Scan for the cell matching the given text and deliver its (X, Y) coordinate at center. 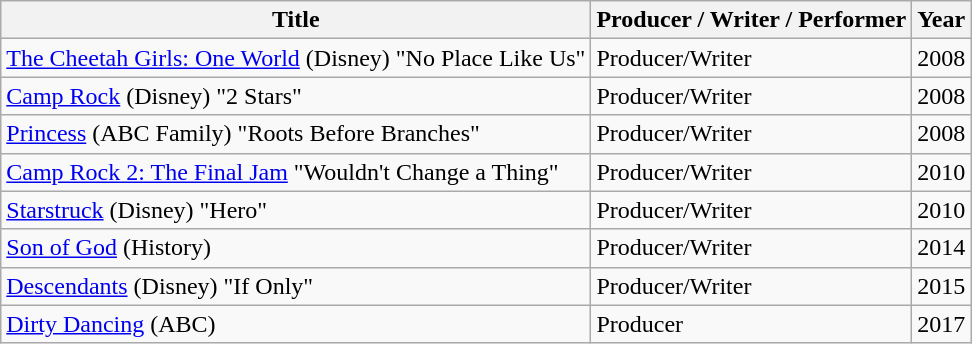
Descendants (Disney) "If Only" (296, 286)
2014 (942, 248)
2015 (942, 286)
2017 (942, 324)
Camp Rock 2: The Final Jam "Wouldn't Change a Thing" (296, 172)
Son of God (History) (296, 248)
Dirty Dancing (ABC) (296, 324)
Producer (752, 324)
Princess (ABC Family) "Roots Before Branches" (296, 134)
Producer / Writer / Performer (752, 20)
The Cheetah Girls: One World (Disney) "No Place Like Us" (296, 58)
Year (942, 20)
Title (296, 20)
Camp Rock (Disney) "2 Stars" (296, 96)
Starstruck (Disney) "Hero" (296, 210)
